Pinpoint the cell where the given text exists, returning its [X, Y] midpoint coordinate. 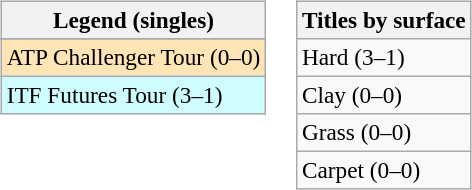
ATP Challenger Tour (0–0) [133, 57]
ITF Futures Tour (3–1) [133, 95]
Titles by surface [384, 20]
Clay (0–0) [384, 95]
Carpet (0–0) [384, 171]
Grass (0–0) [384, 133]
Hard (3–1) [384, 57]
Legend (singles) [133, 20]
